Identify which cell holds the provided text, then report its (x, y) central coordinate. 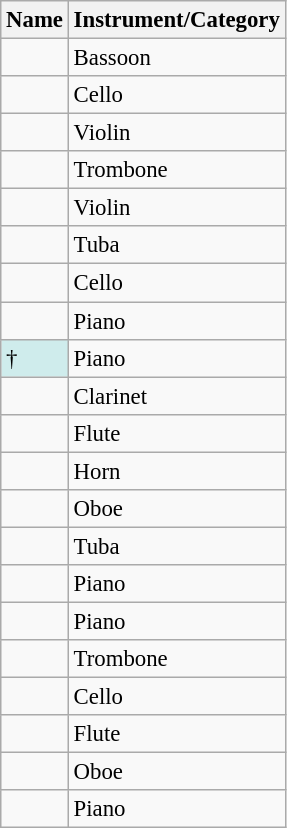
† (35, 358)
Instrument/Category (176, 20)
Clarinet (176, 396)
Horn (176, 471)
Name (35, 20)
Bassoon (176, 58)
